Identify which cell holds the provided text, then report its (x, y) central coordinate. 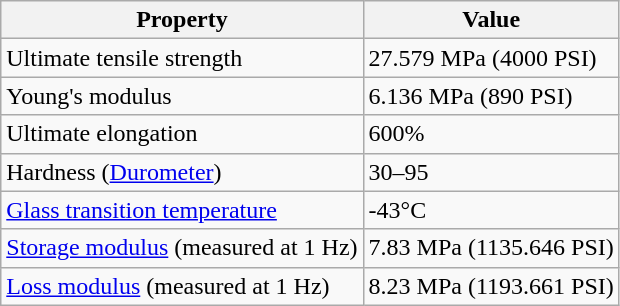
6.136 MPa (890 PSI) (491, 96)
Ultimate elongation (182, 134)
Storage modulus (measured at 1 Hz) (182, 248)
Value (491, 20)
600% (491, 134)
Glass transition temperature (182, 210)
Hardness (Durometer) (182, 172)
Ultimate tensile strength (182, 58)
27.579 MPa (4000 PSI) (491, 58)
30–95 (491, 172)
-43°C (491, 210)
7.83 MPa (1135.646 PSI) (491, 248)
8.23 MPa (1193.661 PSI) (491, 286)
Young's modulus (182, 96)
Loss modulus (measured at 1 Hz) (182, 286)
Property (182, 20)
